Identify which cell holds the provided text, then report its [X, Y] central coordinate. 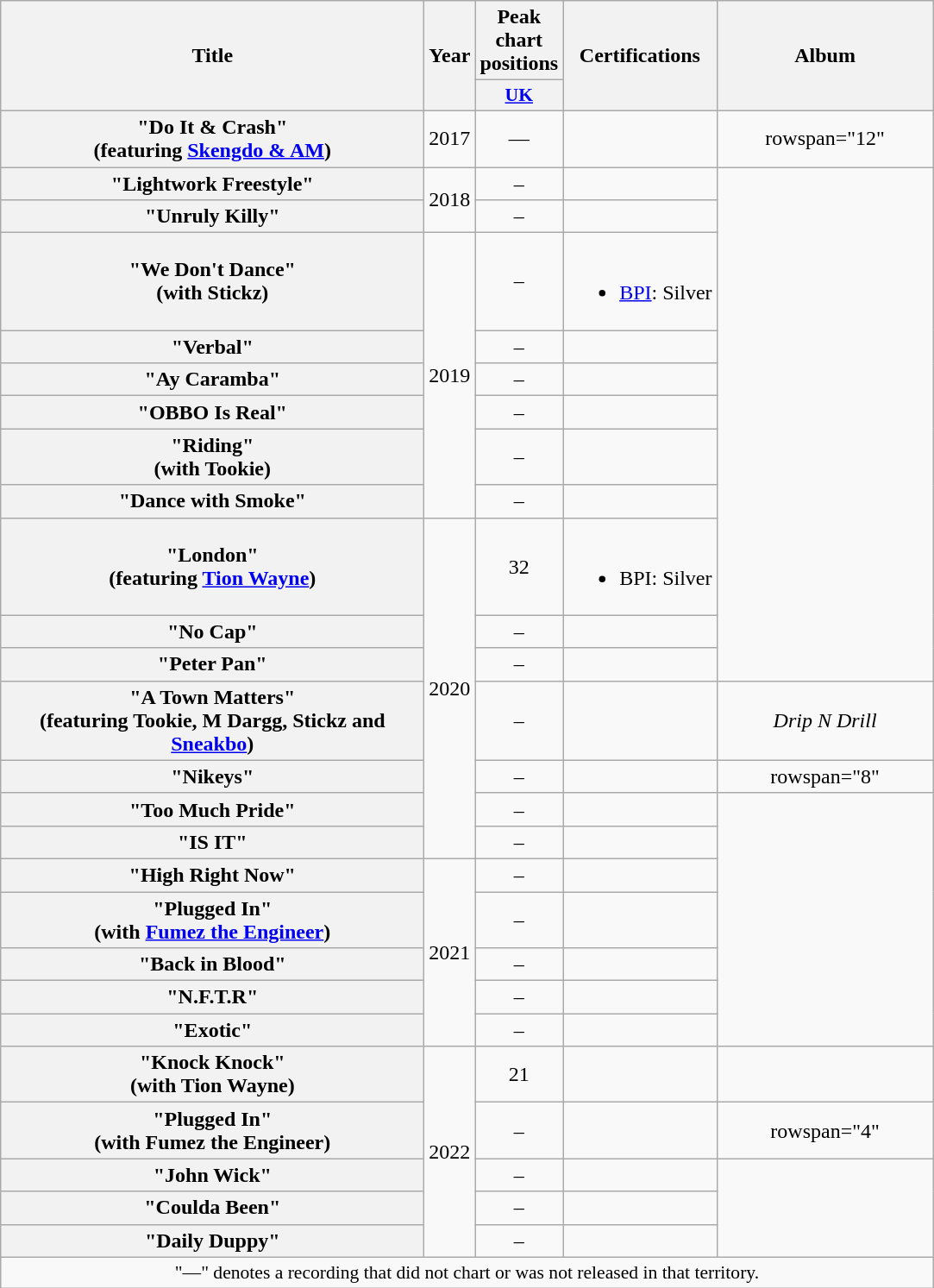
"No Cap" [212, 631]
2018 [450, 200]
UK [519, 96]
"Lightwork Freestyle" [212, 184]
"Exotic" [212, 1030]
"Unruly Killy" [212, 217]
"Ay Caramba" [212, 380]
rowspan="12" [824, 138]
"Coulda Been" [212, 1208]
2022 [450, 1152]
Title [212, 56]
Drip N Drill [824, 720]
Album [824, 56]
"Nikeys" [212, 776]
Year [450, 56]
"John Wick" [212, 1175]
"Back in Blood" [212, 964]
"Dance with Smoke" [212, 501]
"Riding"(with Tookie) [212, 457]
Certifications [640, 56]
"IS IT" [212, 842]
2019 [450, 375]
rowspan="4" [824, 1130]
"Verbal" [212, 347]
2017 [450, 138]
"Peter Pan" [212, 664]
"—" denotes a recording that did not chart or was not released in that territory. [467, 1272]
"OBBO Is Real" [212, 412]
"N.F.T.R" [212, 997]
"Do It & Crash"(featuring Skengdo & AM) [212, 138]
2020 [450, 688]
"Too Much Pride" [212, 809]
32 [519, 566]
rowspan="8" [824, 776]
"Knock Knock"(with Tion Wayne) [212, 1075]
21 [519, 1075]
— [519, 138]
"High Right Now" [212, 875]
2021 [450, 952]
"Daily Duppy" [212, 1241]
"We Don't Dance"(with Stickz) [212, 281]
"A Town Matters"(featuring Tookie, M Dargg, Stickz and Sneakbo) [212, 720]
"London"(featuring Tion Wayne) [212, 566]
Peak chart positions [519, 41]
